Pinpoint the cell where the given text exists, returning its [X, Y] midpoint coordinate. 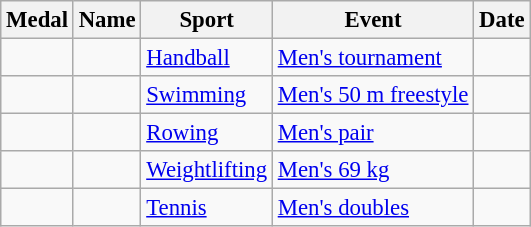
Name [107, 20]
Swimming [207, 95]
Tennis [207, 208]
Rowing [207, 133]
Event [372, 20]
Men's 50 m freestyle [372, 95]
Medal [38, 20]
Sport [207, 20]
Men's 69 kg [372, 170]
Date [502, 20]
Weightlifting [207, 170]
Handball [207, 58]
Men's doubles [372, 208]
Men's pair [372, 133]
Men's tournament [372, 58]
